From the cell containing the given text, extract its center point as [x, y] coordinate. 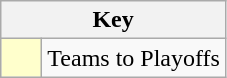
Key [114, 20]
Teams to Playoffs [134, 58]
